Scan for the cell matching the given text and deliver its (x, y) coordinate at center. 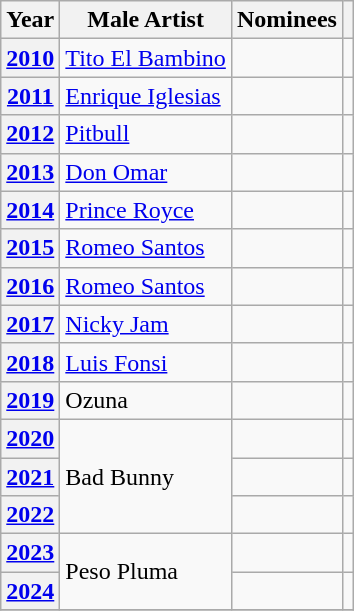
2012 (30, 134)
2019 (30, 400)
Don Omar (146, 172)
Prince Royce (146, 210)
2010 (30, 58)
Nominees (286, 20)
2014 (30, 210)
Pitbull (146, 134)
2015 (30, 248)
Ozuna (146, 400)
Peso Pluma (146, 572)
2011 (30, 96)
2017 (30, 324)
Enrique Iglesias (146, 96)
Luis Fonsi (146, 362)
2023 (30, 553)
Nicky Jam (146, 324)
2024 (30, 591)
2021 (30, 477)
Bad Bunny (146, 476)
2018 (30, 362)
Year (30, 20)
2022 (30, 515)
Male Artist (146, 20)
2020 (30, 438)
2013 (30, 172)
Tito El Bambino (146, 58)
2016 (30, 286)
